Identify which cell holds the provided text, then report its [X, Y] central coordinate. 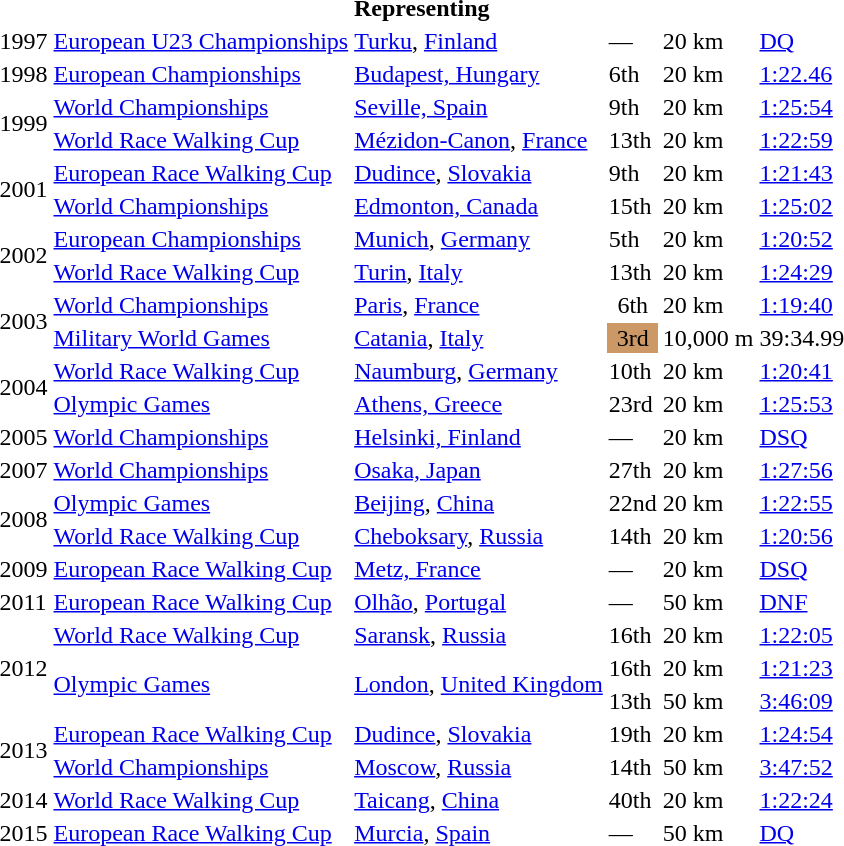
Olhão, Portugal [479, 602]
Mézidon-Canon, France [479, 140]
Metz, France [479, 569]
Naumburg, Germany [479, 371]
Moscow, Russia [479, 767]
European U23 Championships [201, 41]
3rd [632, 338]
Osaka, Japan [479, 470]
10,000 m [708, 338]
Military World Games [201, 338]
Cheboksary, Russia [479, 536]
27th [632, 470]
Seville, Spain [479, 107]
5th [632, 239]
10th [632, 371]
22nd [632, 503]
40th [632, 800]
Catania, Italy [479, 338]
19th [632, 734]
Helsinki, Finland [479, 437]
Beijing, China [479, 503]
Turku, Finland [479, 41]
Munich, Germany [479, 239]
15th [632, 206]
Paris, France [479, 305]
Taicang, China [479, 800]
London, United Kingdom [479, 684]
23rd [632, 404]
Budapest, Hungary [479, 74]
Turin, Italy [479, 272]
Athens, Greece [479, 404]
Edmonton, Canada [479, 206]
Saransk, Russia [479, 635]
